Provide the [X, Y] coordinate of the cell's center where the given text is located.  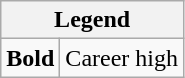
Legend [92, 20]
Career high [122, 58]
Bold [30, 58]
